Return the [X, Y] coordinate for the center point of the cell that contains the specified text.  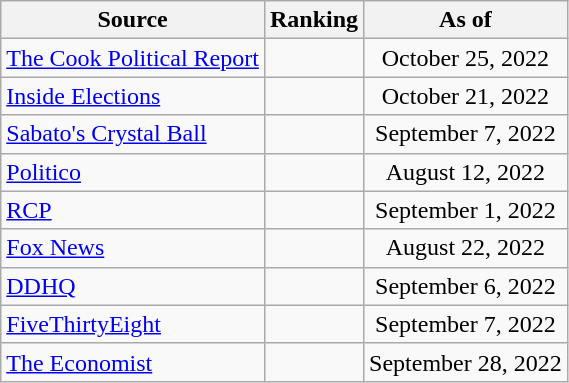
Sabato's Crystal Ball [133, 134]
August 12, 2022 [466, 172]
As of [466, 20]
September 6, 2022 [466, 286]
September 28, 2022 [466, 362]
DDHQ [133, 286]
Source [133, 20]
October 21, 2022 [466, 96]
September 1, 2022 [466, 210]
October 25, 2022 [466, 58]
The Economist [133, 362]
RCP [133, 210]
Inside Elections [133, 96]
Ranking [314, 20]
August 22, 2022 [466, 248]
FiveThirtyEight [133, 324]
The Cook Political Report [133, 58]
Fox News [133, 248]
Politico [133, 172]
